Identify which cell holds the provided text, then report its [X, Y] central coordinate. 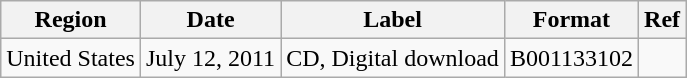
Region [71, 20]
July 12, 2011 [210, 58]
United States [71, 58]
B001133102 [571, 58]
Label [393, 20]
CD, Digital download [393, 58]
Format [571, 20]
Date [210, 20]
Ref [662, 20]
